Capture the cell that displays the provided text and extract its [x, y] central coordinate. 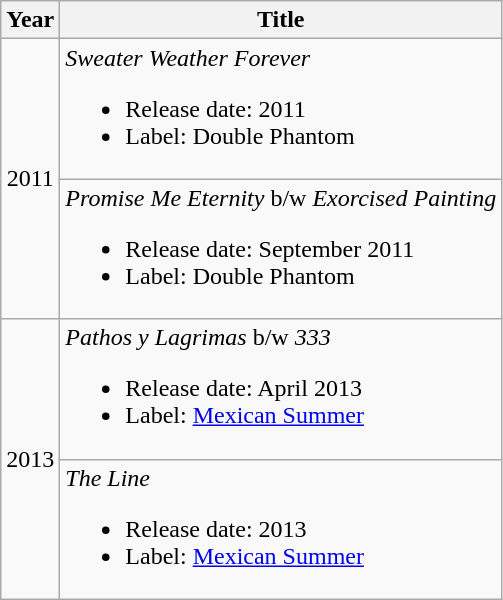
Sweater Weather ForeverRelease date: 2011Label: Double Phantom [281, 109]
2013 [30, 459]
Pathos y Lagrimas b/w 333Release date: April 2013Label: Mexican Summer [281, 389]
Promise Me Eternity b/w Exorcised PaintingRelease date: September 2011Label: Double Phantom [281, 249]
Title [281, 20]
The LineRelease date: 2013Label: Mexican Summer [281, 529]
2011 [30, 179]
Year [30, 20]
